Output the (X, Y) coordinate of the center of the cell containing the given text.  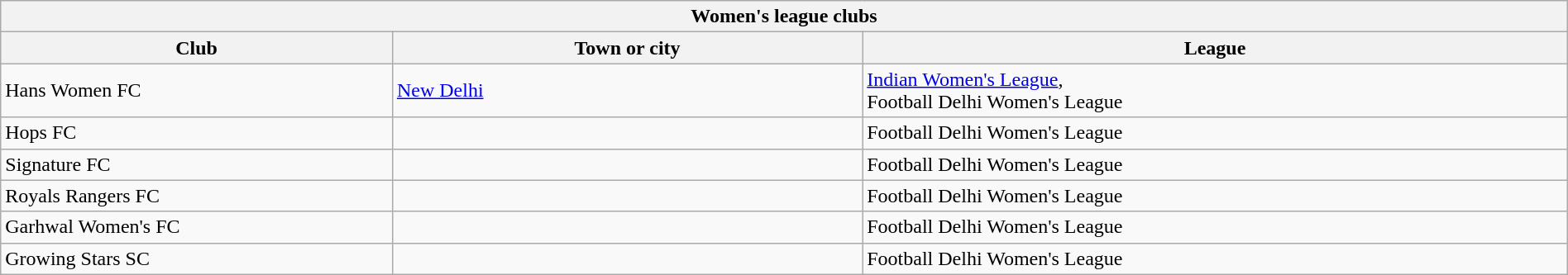
Indian Women's League,Football Delhi Women's League (1216, 91)
Women's league clubs (784, 17)
Signature FC (197, 164)
Town or city (627, 48)
League (1216, 48)
Hops FC (197, 133)
Royals Rangers FC (197, 196)
New Delhi (627, 91)
Club (197, 48)
Hans Women FC (197, 91)
Garhwal Women's FC (197, 227)
Growing Stars SC (197, 258)
